For the text-containing cell, return its midpoint in [X, Y] coordinate format. 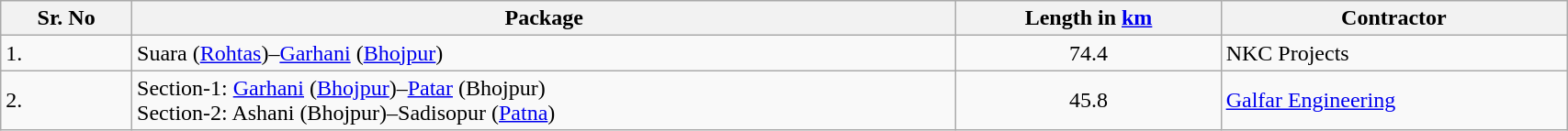
Length in km [1089, 18]
Package [544, 18]
Suara (Rohtas)–Garhani (Bhojpur) [544, 53]
2. [66, 101]
74.4 [1089, 53]
45.8 [1089, 101]
NKC Projects [1394, 53]
Sr. No [66, 18]
Section-1: Garhani (Bhojpur)–Patar (Bhojpur) Section-2: Ashani (Bhojpur)–Sadisopur (Patna) [544, 101]
Contractor [1394, 18]
Galfar Engineering [1394, 101]
1. [66, 53]
